Locate the cell with the specified text and output its (x, y) center coordinate. 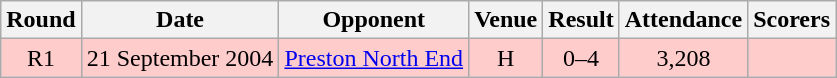
R1 (41, 58)
Opponent (374, 20)
Preston North End (374, 58)
Attendance (683, 20)
21 September 2004 (180, 58)
0–4 (581, 58)
Scorers (792, 20)
Date (180, 20)
Venue (506, 20)
Round (41, 20)
H (506, 58)
Result (581, 20)
3,208 (683, 58)
